Capture the cell that displays the provided text and extract its [x, y] central coordinate. 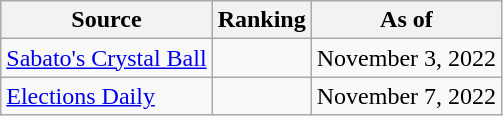
Sabato's Crystal Ball [106, 58]
As of [406, 20]
Elections Daily [106, 96]
Source [106, 20]
November 7, 2022 [406, 96]
November 3, 2022 [406, 58]
Ranking [262, 20]
